Search for the cell housing the specified text and yield its (X, Y) center coordinate. 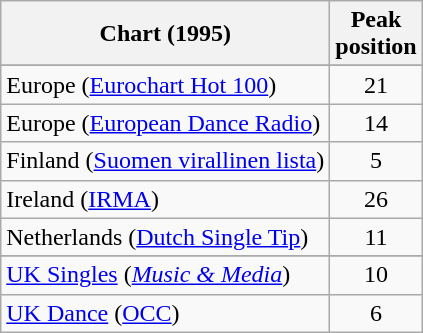
6 (376, 313)
11 (376, 237)
Ireland (IRMA) (166, 199)
Finland (Suomen virallinen lista) (166, 161)
UK Dance (OCC) (166, 313)
26 (376, 199)
21 (376, 85)
Peakposition (376, 34)
5 (376, 161)
Chart (1995) (166, 34)
14 (376, 123)
UK Singles (Music & Media) (166, 275)
10 (376, 275)
Europe (Eurochart Hot 100) (166, 85)
Europe (European Dance Radio) (166, 123)
Netherlands (Dutch Single Tip) (166, 237)
